For the text-containing cell, return its midpoint in [x, y] coordinate format. 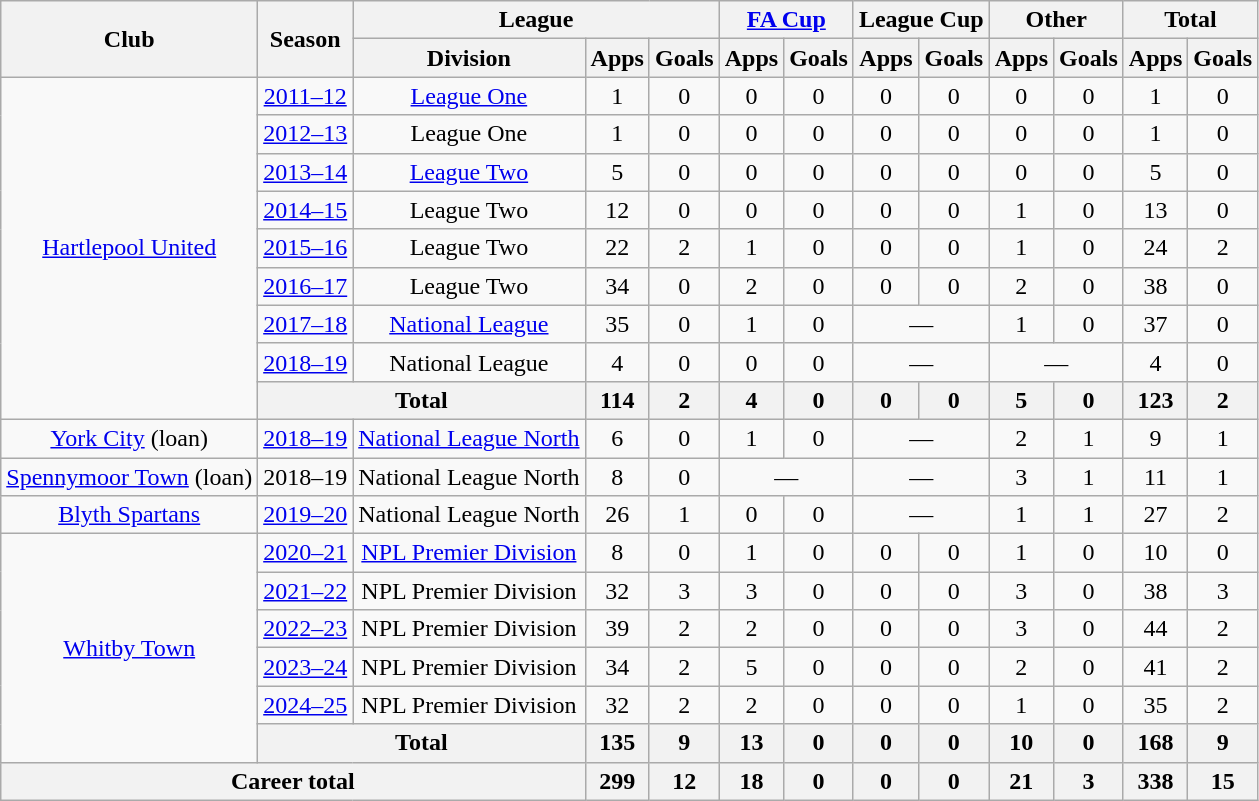
2020–21 [306, 553]
123 [1155, 400]
299 [617, 781]
Blyth Spartans [130, 515]
18 [751, 781]
2024–25 [306, 705]
6 [617, 438]
Division [469, 58]
2011–12 [306, 96]
338 [1155, 781]
39 [617, 629]
Season [306, 39]
26 [617, 515]
11 [1155, 477]
League [536, 20]
Hartlepool United [130, 248]
2022–23 [306, 629]
15 [1223, 781]
44 [1155, 629]
2015–16 [306, 248]
2014–15 [306, 210]
135 [617, 743]
League Cup [921, 20]
2019–20 [306, 515]
37 [1155, 324]
2012–13 [306, 134]
Whitby Town [130, 648]
2023–24 [306, 667]
21 [1021, 781]
2013–14 [306, 172]
York City (loan) [130, 438]
Spennymoor Town (loan) [130, 477]
FA Cup [786, 20]
2017–18 [306, 324]
Other [1056, 20]
Career total [293, 781]
114 [617, 400]
2021–22 [306, 591]
24 [1155, 248]
2016–17 [306, 286]
41 [1155, 667]
22 [617, 248]
Club [130, 39]
168 [1155, 743]
27 [1155, 515]
